Output the (X, Y) coordinate of the center of the cell containing the given text.  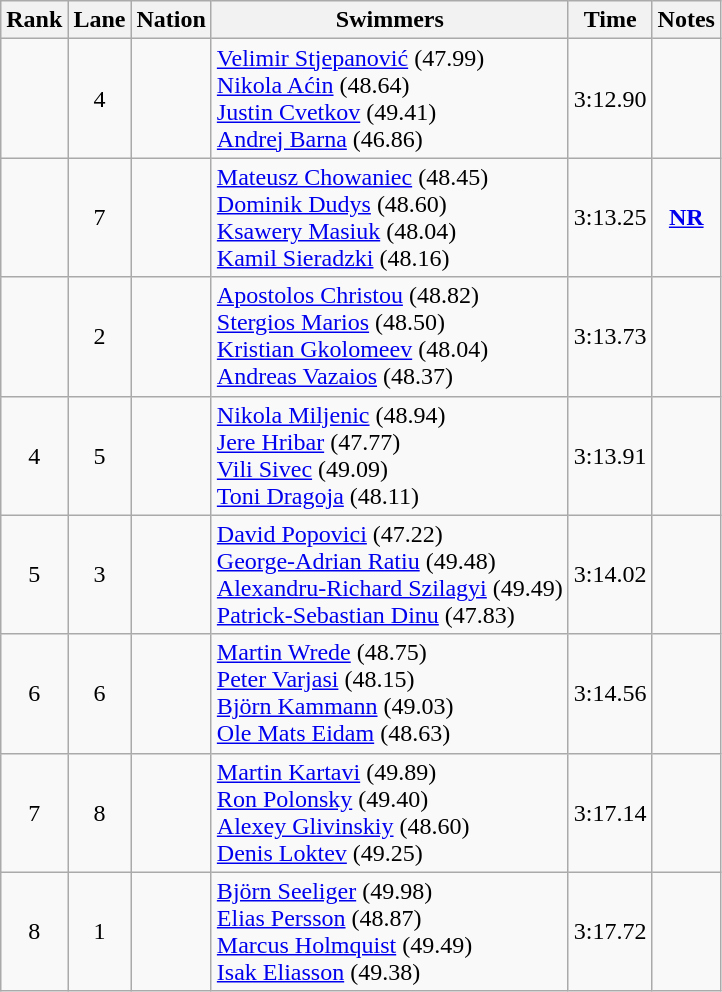
2 (100, 336)
3:13.25 (610, 218)
Björn Seeliger (49.98)Elias Persson (48.87)Marcus Holmquist (49.49)Isak Eliasson (49.38) (390, 932)
3 (100, 574)
Nation (171, 20)
NR (686, 218)
Apostolos Christou (48.82)Stergios Marios (48.50)Kristian Gkolomeev (48.04)Andreas Vazaios (48.37) (390, 336)
3:13.73 (610, 336)
3:14.02 (610, 574)
3:17.14 (610, 812)
3:13.91 (610, 456)
1 (100, 932)
3:14.56 (610, 694)
Time (610, 20)
3:17.72 (610, 932)
Lane (100, 20)
Rank (34, 20)
Mateusz Chowaniec (48.45)Dominik Dudys (48.60)Ksawery Masiuk (48.04)Kamil Sieradzki (48.16) (390, 218)
3:12.90 (610, 98)
Nikola Miljenic (48.94)Jere Hribar (47.77)Vili Sivec (49.09)Toni Dragoja (48.11) (390, 456)
Notes (686, 20)
David Popovici (47.22)George-Adrian Ratiu (49.48)Alexandru-Richard Szilagyi (49.49)Patrick-Sebastian Dinu (47.83) (390, 574)
Swimmers (390, 20)
Martin Kartavi (49.89)Ron Polonsky (49.40)Alexey Glivinskiy (48.60)Denis Loktev (49.25) (390, 812)
Velimir Stjepanović (47.99)Nikola Aćin (48.64)Justin Cvetkov (49.41)Andrej Barna (46.86) (390, 98)
Martin Wrede (48.75)Peter Varjasi (48.15)Björn Kammann (49.03)Ole Mats Eidam (48.63) (390, 694)
